Determine the (X, Y) coordinate at the center of the cell enclosing the given text.  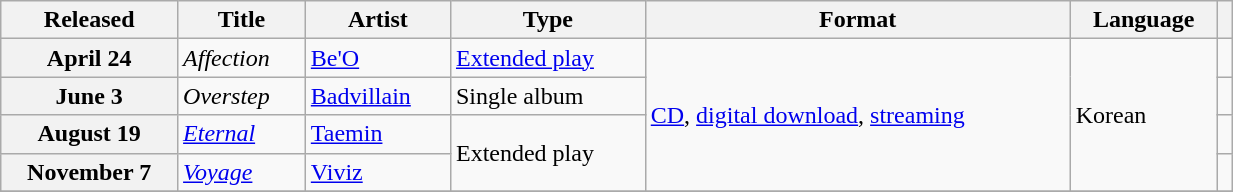
Be'O (378, 58)
Format (858, 20)
Single album (548, 96)
Taemin (378, 134)
Korean (1144, 115)
April 24 (90, 58)
Artist (378, 20)
Type (548, 20)
Voyage (242, 172)
Overstep (242, 96)
Title (242, 20)
Released (90, 20)
Eternal (242, 134)
Viviz (378, 172)
Language (1144, 20)
Badvillain (378, 96)
Affection (242, 58)
CD, digital download, streaming (858, 115)
August 19 (90, 134)
June 3 (90, 96)
November 7 (90, 172)
